Capture the cell that displays the provided text and extract its (x, y) central coordinate. 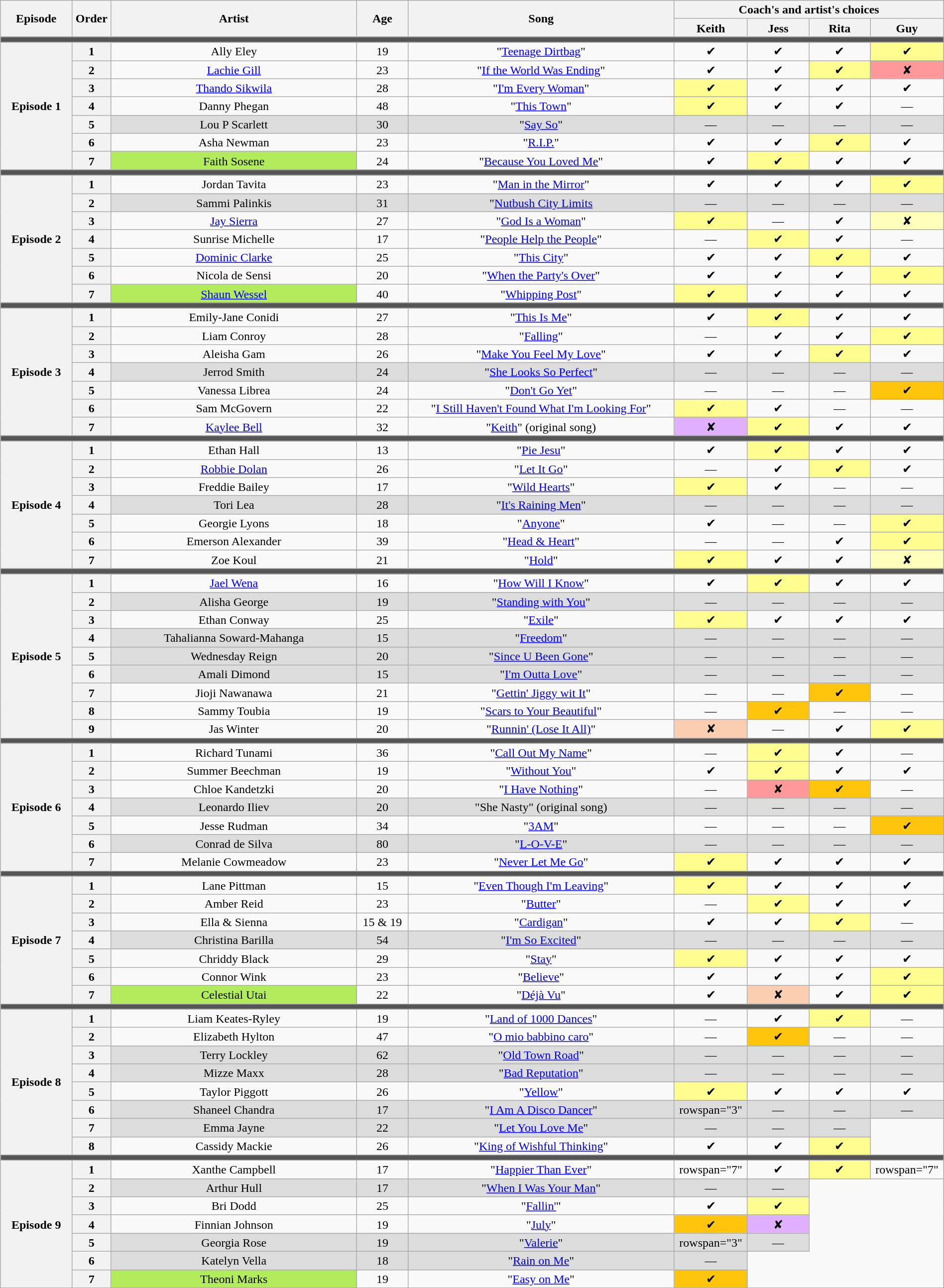
"Freedom" (541, 638)
Jas Winter (234, 729)
Song (541, 19)
"Anyone" (541, 523)
32 (382, 426)
Liam Conroy (234, 336)
30 (382, 124)
Jael Wena (234, 584)
Jess (778, 28)
40 (382, 294)
"Teenage Dirtbag" (541, 52)
"She Looks So Perfect" (541, 372)
80 (382, 843)
"Don't Go Yet" (541, 390)
"Falling" (541, 336)
"I'm So Excited" (541, 940)
Elizabeth Hylton (234, 1037)
"Déjà Vu" (541, 995)
"Stay" (541, 958)
"This City" (541, 257)
"When I Was Your Man" (541, 1188)
"I'm Every Woman" (541, 88)
Georgia Rose (234, 1243)
Episode 8 (36, 1082)
Amali Dimond (234, 674)
Katelyn Vella (234, 1261)
"When the Party's Over" (541, 276)
Episode (36, 19)
"This Town" (541, 107)
Episode 6 (36, 807)
Shaneel Chandra (234, 1109)
"Believe" (541, 977)
Episode 9 (36, 1224)
Zoe Koul (234, 560)
47 (382, 1037)
Jordan Tavita (234, 184)
29 (382, 958)
Jesse Rudman (234, 825)
"July" (541, 1224)
Guy (907, 28)
"If the World Was Ending" (541, 70)
Episode 2 (36, 239)
Jioji Nawanawa (234, 692)
Cassidy Mackie (234, 1146)
"Scars to Your Beautiful" (541, 711)
Keith (711, 28)
"Yellow" (541, 1091)
62 (382, 1054)
Ethan Conway (234, 619)
"Bad Reputation" (541, 1073)
16 (382, 584)
"Cardigan" (541, 922)
Richard Tunami (234, 753)
Lachie Gill (234, 70)
15 & 19 (382, 922)
9 (92, 729)
"Land of 1000 Dances" (541, 1019)
Nicola de Sensi (234, 276)
Arthur Hull (234, 1188)
Chloe Kandetzki (234, 789)
Episode 1 (36, 106)
Mizze Maxx (234, 1073)
Alisha George (234, 601)
48 (382, 107)
Danny Phegan (234, 107)
Tori Lea (234, 505)
39 (382, 542)
Shaun Wessel (234, 294)
Vanessa Librea (234, 390)
Chriddy Black (234, 958)
36 (382, 753)
Dominic Clarke (234, 257)
Freddie Bailey (234, 487)
Sam McGovern (234, 408)
Order (92, 19)
"God Is a Woman" (541, 221)
"Let It Go" (541, 468)
Episode 7 (36, 940)
"Say So" (541, 124)
Sammy Toubia (234, 711)
Jerrod Smith (234, 372)
"Exile" (541, 619)
Thando Sikwila (234, 88)
Georgie Lyons (234, 523)
Lane Pittman (234, 885)
Christina Barilla (234, 940)
"I Still Haven't Found What I'm Looking For" (541, 408)
"O mio babbino caro" (541, 1037)
"How Will I Know" (541, 584)
Leonardo Iliev (234, 808)
"I'm Outta Love" (541, 674)
"Gettin' Jiggy wit It" (541, 692)
"Easy on Me" (541, 1279)
Taylor Piggott (234, 1091)
"3AM" (541, 825)
Episode 3 (36, 372)
"People Help the People" (541, 239)
"Man in the Mirror" (541, 184)
"Happier Than Ever" (541, 1170)
Coach's and artist's choices (809, 10)
Robbie Dolan (234, 468)
Emma Jayne (234, 1127)
"Because You Loved Me" (541, 160)
Wednesday Reign (234, 656)
"Without You" (541, 771)
Artist (234, 19)
"Wild Hearts" (541, 487)
"It's Raining Men" (541, 505)
Episode 4 (36, 505)
"Keith" (original song) (541, 426)
"I Have Nothing" (541, 789)
"Butter" (541, 904)
Finnian Johnson (234, 1224)
Summer Beechman (234, 771)
Sunrise Michelle (234, 239)
"Standing with You" (541, 601)
Melanie Cowmeadow (234, 861)
Liam Keates-Ryley (234, 1019)
Ally Eley (234, 52)
"Valerie" (541, 1243)
"Old Town Road" (541, 1054)
"L-O-V-E" (541, 843)
Amber Reid (234, 904)
"King of Wishful Thinking" (541, 1146)
Connor Wink (234, 977)
"R.I.P." (541, 142)
Age (382, 19)
Kaylee Bell (234, 426)
"Whipping Post" (541, 294)
31 (382, 202)
"Even Though I'm Leaving" (541, 885)
"Make You Feel My Love" (541, 353)
Ethan Hall (234, 450)
"Let You Love Me" (541, 1127)
Celestial Utai (234, 995)
"Head & Heart" (541, 542)
"Call Out My Name" (541, 753)
"Nutbush City Limits (541, 202)
Asha Newman (234, 142)
Lou P Scarlett (234, 124)
Sammi Palinkis (234, 202)
Jay Sierra (234, 221)
Ella & Sienna (234, 922)
Terry Lockley (234, 1054)
Xanthe Campbell (234, 1170)
"Rain on Me" (541, 1261)
Emily-Jane Conidi (234, 318)
"She Nasty" (original song) (541, 808)
34 (382, 825)
Rita (839, 28)
Aleisha Gam (234, 353)
"Fallin'" (541, 1206)
"Runnin' (Lose It All)" (541, 729)
Faith Sosene (234, 160)
Bri Dodd (234, 1206)
13 (382, 450)
Emerson Alexander (234, 542)
"Pie Jesu" (541, 450)
54 (382, 940)
"Never Let Me Go" (541, 861)
Episode 5 (36, 656)
"Hold" (541, 560)
Conrad de Silva (234, 843)
"I Am A Disco Dancer" (541, 1109)
"This Is Me" (541, 318)
"Since U Been Gone" (541, 656)
Theoni Marks (234, 1279)
Tahalianna Soward-Mahanga (234, 638)
